Search for the cell housing the specified text and yield its [x, y] center coordinate. 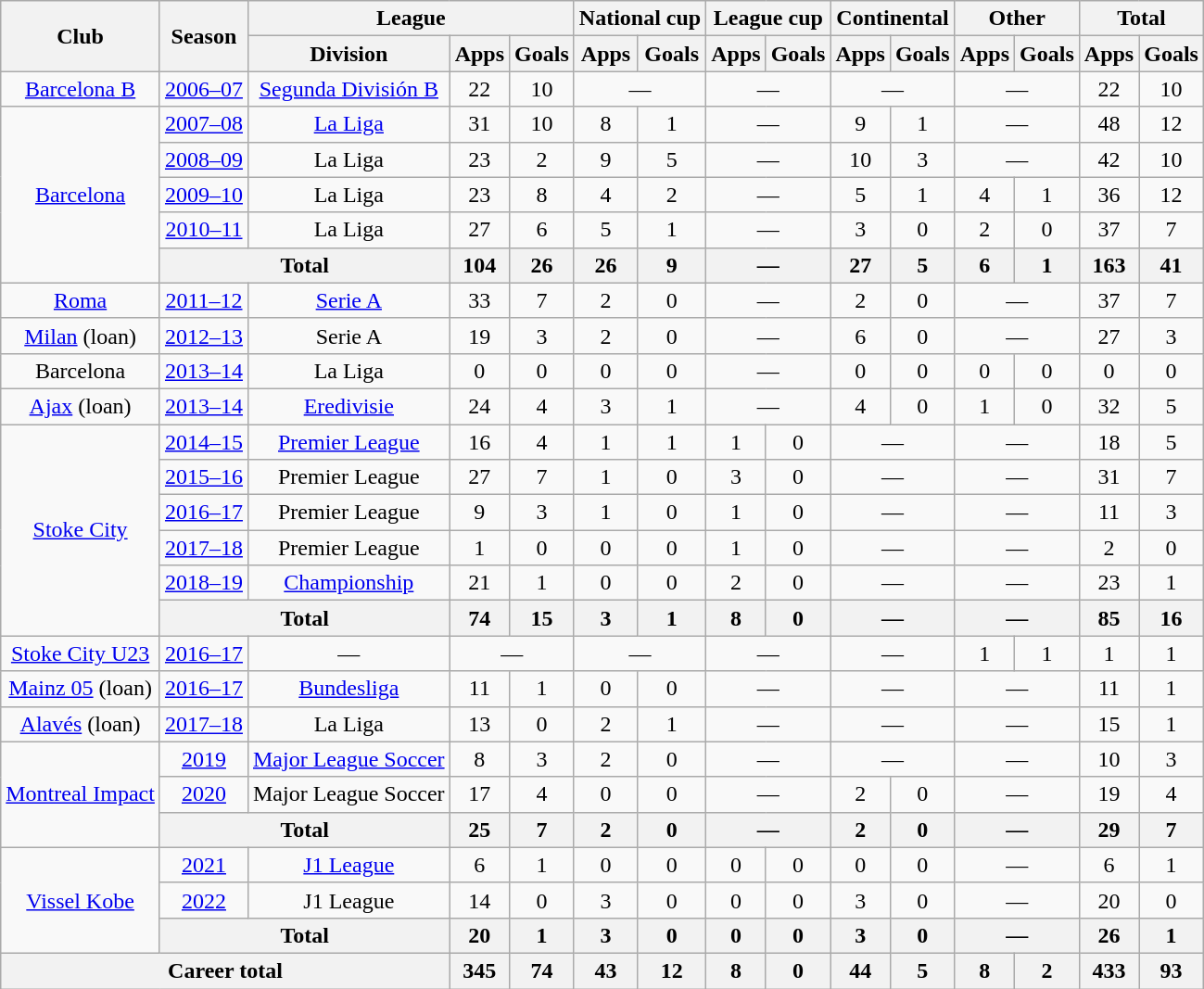
32 [1109, 406]
345 [479, 970]
Eredivisie [349, 406]
2022 [204, 900]
44 [860, 970]
Club [81, 36]
21 [479, 583]
433 [1109, 970]
2007–08 [204, 124]
43 [605, 970]
Continental [893, 19]
Stoke City U23 [81, 653]
Career total [225, 970]
Roma [81, 300]
42 [1109, 159]
2009–10 [204, 195]
Other [1017, 19]
13 [479, 724]
League [411, 19]
Segunda División B [349, 89]
29 [1109, 830]
14 [479, 900]
2020 [204, 794]
Division [349, 54]
18 [1109, 442]
41 [1172, 265]
Season [204, 36]
48 [1109, 124]
93 [1172, 970]
2010–11 [204, 230]
2008–09 [204, 159]
Barcelona B [81, 89]
Bundesliga [349, 689]
Championship [349, 583]
2006–07 [204, 89]
Alavés (loan) [81, 724]
24 [479, 406]
17 [479, 794]
Mainz 05 (loan) [81, 689]
2021 [204, 865]
104 [479, 265]
2012–13 [204, 336]
36 [1109, 195]
2018–19 [204, 583]
2011–12 [204, 300]
2014–15 [204, 442]
163 [1109, 265]
Montreal Impact [81, 794]
League cup [768, 19]
33 [479, 300]
Ajax (loan) [81, 406]
85 [1109, 618]
25 [479, 830]
Milan (loan) [81, 336]
2019 [204, 759]
2015–16 [204, 477]
Vissel Kobe [81, 900]
National cup [640, 19]
Stoke City [81, 530]
